Return the (x, y) coordinate for the center point of the cell that contains the specified text.  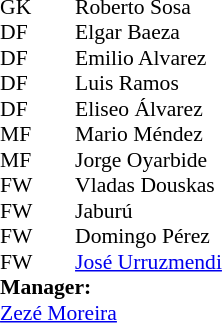
Domingo Pérez (148, 237)
Manager: (111, 287)
Jorge Oyarbide (148, 160)
José Urruzmendi (148, 262)
Elgar Baeza (148, 33)
Emilio Alvarez (148, 58)
Jaburú (148, 211)
Vladas Douskas (148, 185)
Mario Méndez (148, 135)
Luis Ramos (148, 83)
Eliseo Álvarez (148, 109)
